Capture the cell that displays the provided text and extract its (x, y) central coordinate. 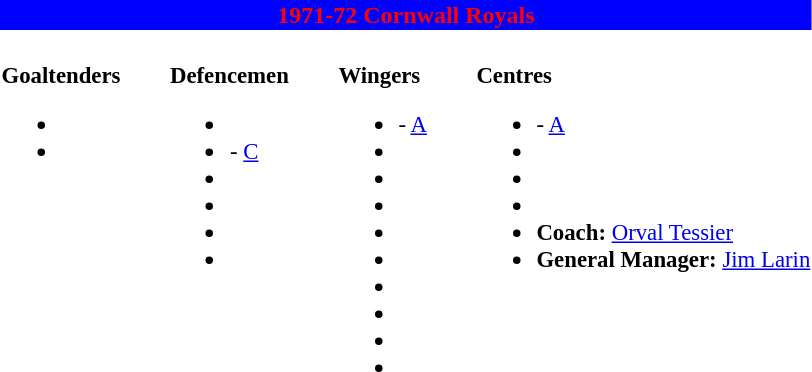
1971-72 Cornwall Royals (406, 15)
